From the cell containing the given text, extract its center point as [X, Y] coordinate. 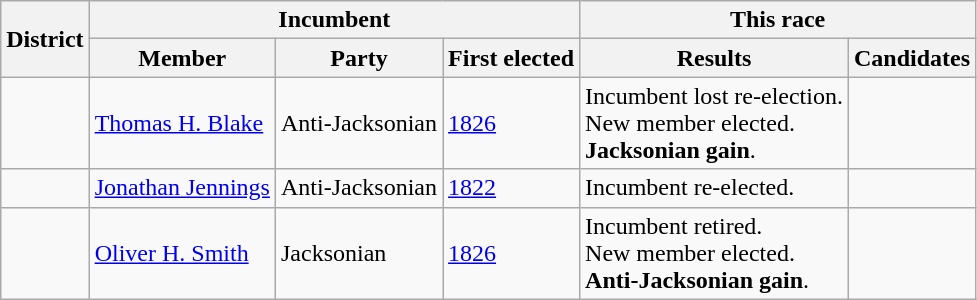
First elected [512, 58]
This race [778, 20]
Incumbent lost re-election.New member elected.Jacksonian gain. [714, 123]
Party [358, 58]
Member [182, 58]
Incumbent retired.New member elected.Anti-Jacksonian gain. [714, 253]
Oliver H. Smith [182, 253]
Incumbent re-elected. [714, 188]
Thomas H. Blake [182, 123]
Jonathan Jennings [182, 188]
Incumbent [334, 20]
District [45, 39]
Results [714, 58]
Candidates [912, 58]
Jacksonian [358, 253]
1822 [512, 188]
